Scan for the cell matching the given text and deliver its (x, y) coordinate at center. 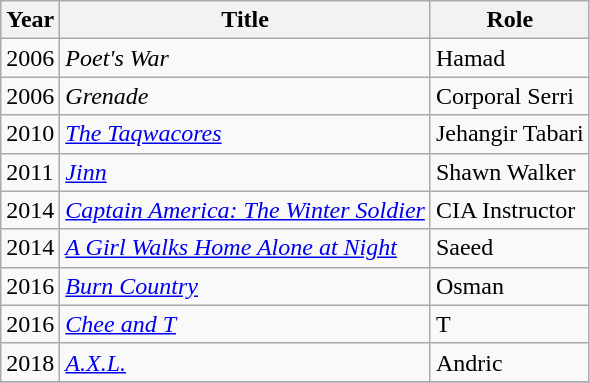
Hamad (510, 58)
A Girl Walks Home Alone at Night (246, 248)
Chee and T (246, 324)
Osman (510, 286)
A.X.L. (246, 362)
The Taqwacores (246, 134)
Grenade (246, 96)
Saeed (510, 248)
Shawn Walker (510, 172)
Year (30, 20)
T (510, 324)
Captain America: The Winter Soldier (246, 210)
Role (510, 20)
Burn Country (246, 286)
Jehangir Tabari (510, 134)
Andric (510, 362)
CIA Instructor (510, 210)
Corporal Serri (510, 96)
2018 (30, 362)
2010 (30, 134)
Jinn (246, 172)
Title (246, 20)
Poet's War (246, 58)
2011 (30, 172)
